Extract the (X, Y) coordinate from the center of the cell holding the provided text.  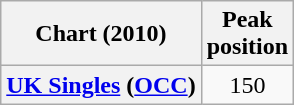
Chart (2010) (101, 34)
150 (247, 85)
UK Singles (OCC) (101, 85)
Peakposition (247, 34)
